Identify which cell holds the provided text, then report its [x, y] central coordinate. 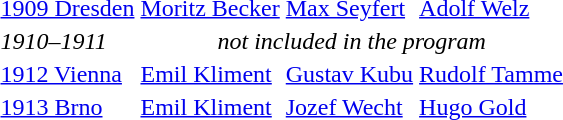
Gustav Kubu [349, 74]
Emil Kliment [210, 74]
